Find where the given text appears and provide that cell's center as [x, y] coordinate. 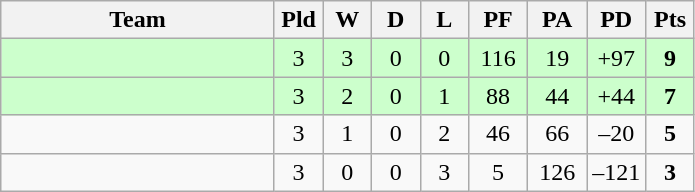
9 [670, 58]
88 [498, 96]
116 [498, 58]
–20 [616, 134]
W [348, 20]
44 [558, 96]
PA [558, 20]
19 [558, 58]
66 [558, 134]
PF [498, 20]
D [396, 20]
7 [670, 96]
Pld [298, 20]
–121 [616, 172]
PD [616, 20]
+44 [616, 96]
Team [138, 20]
+97 [616, 58]
126 [558, 172]
Pts [670, 20]
46 [498, 134]
L [444, 20]
